Extract the [x, y] coordinate from the center of the cell holding the provided text.  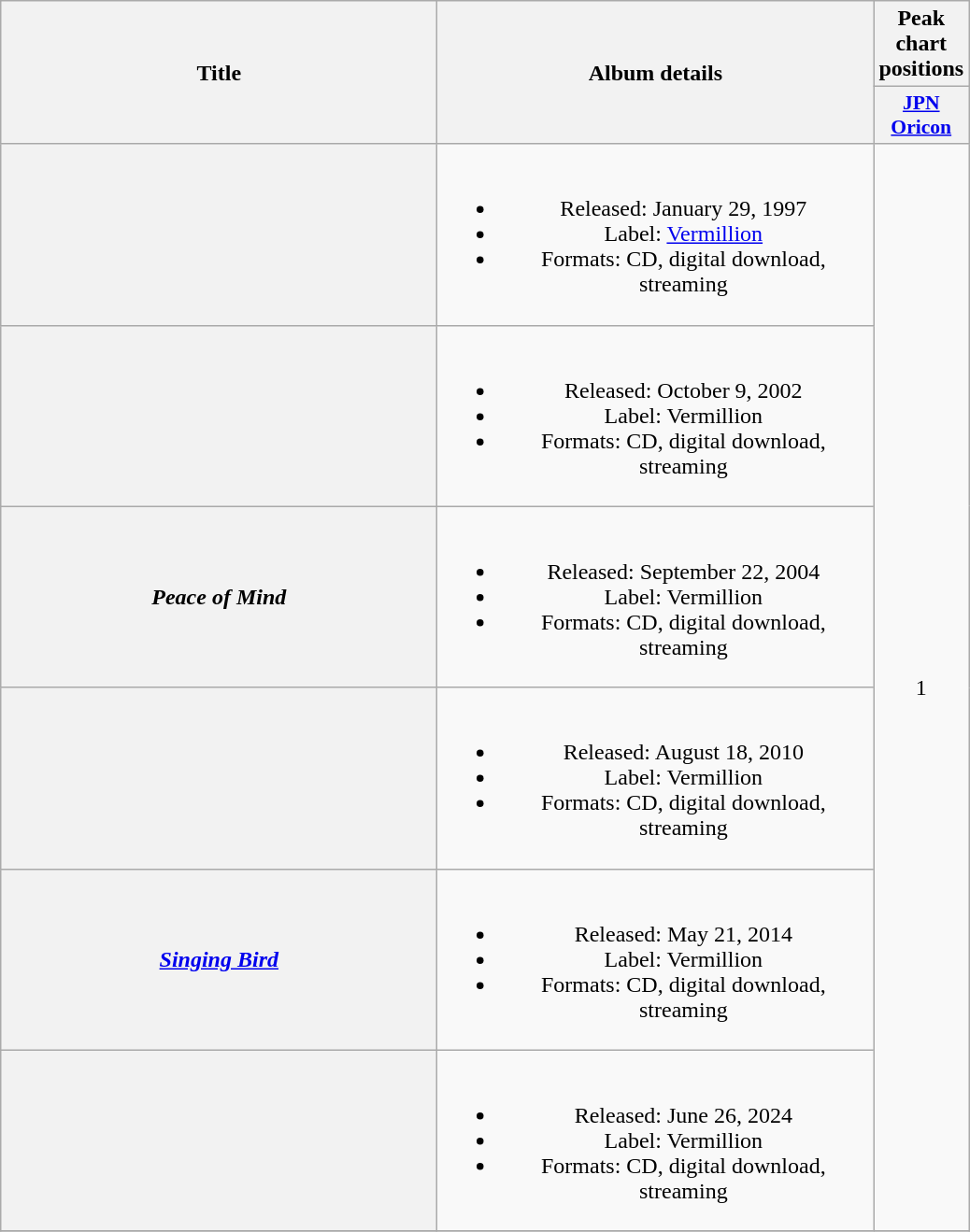
Released: January 29, 1997Label: VermillionFormats: CD, digital download, streaming [656, 234]
Peace of Mind [219, 597]
Singing Bird [219, 959]
Peakchartpositions [921, 44]
Released: May 21, 2014Label: VermillionFormats: CD, digital download, streaming [656, 959]
JPNOricon [921, 116]
Title [219, 73]
1 [921, 687]
Released: June 26, 2024Label: VermillionFormats: CD, digital download, streaming [656, 1140]
Released: August 18, 2010Label: VermillionFormats: CD, digital download, streaming [656, 778]
Released: September 22, 2004Label: VermillionFormats: CD, digital download, streaming [656, 597]
Released: October 9, 2002Label: VermillionFormats: CD, digital download, streaming [656, 416]
Album details [656, 73]
